From the cell containing the given text, extract its center point as [X, Y] coordinate. 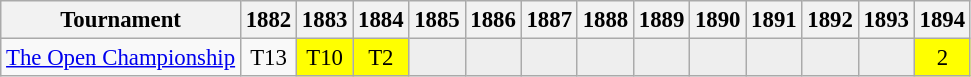
1890 [718, 20]
1888 [605, 20]
1886 [493, 20]
Tournament [121, 20]
1894 [942, 20]
1893 [886, 20]
T10 [325, 58]
1891 [774, 20]
1892 [830, 20]
T13 [268, 58]
1883 [325, 20]
The Open Championship [121, 58]
1887 [549, 20]
1889 [661, 20]
1882 [268, 20]
2 [942, 58]
1884 [381, 20]
T2 [381, 58]
1885 [437, 20]
